Scan for the cell matching the given text and deliver its [x, y] coordinate at center. 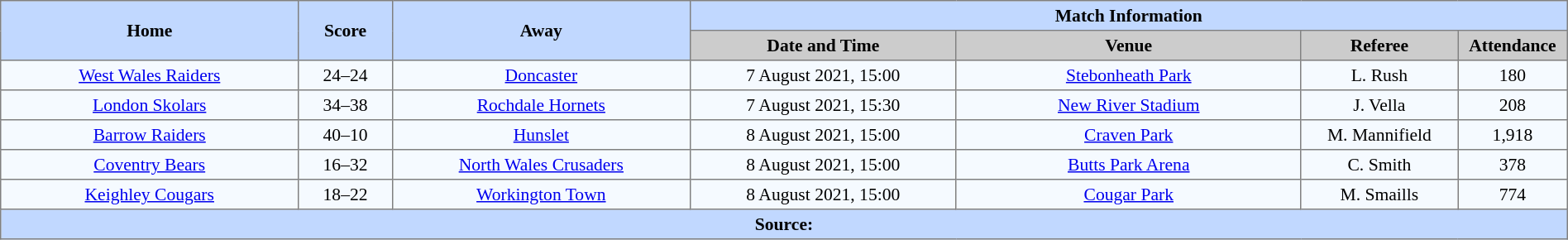
Keighley Cougars [150, 194]
North Wales Crusaders [541, 165]
7 August 2021, 15:00 [823, 75]
18–22 [346, 194]
Venue [1128, 46]
C. Smith [1379, 165]
Source: [784, 224]
Date and Time [823, 46]
Rochdale Hornets [541, 105]
London Skolars [150, 105]
Butts Park Arena [1128, 165]
Referee [1379, 46]
New River Stadium [1128, 105]
Craven Park [1128, 135]
Coventry Bears [150, 165]
180 [1513, 75]
774 [1513, 194]
Attendance [1513, 46]
378 [1513, 165]
34–38 [346, 105]
24–24 [346, 75]
7 August 2021, 15:30 [823, 105]
M. Smaills [1379, 194]
Away [541, 31]
J. Vella [1379, 105]
16–32 [346, 165]
Cougar Park [1128, 194]
Workington Town [541, 194]
Hunslet [541, 135]
Barrow Raiders [150, 135]
West Wales Raiders [150, 75]
Match Information [1128, 16]
Home [150, 31]
L. Rush [1379, 75]
208 [1513, 105]
1,918 [1513, 135]
M. Mannifield [1379, 135]
Doncaster [541, 75]
40–10 [346, 135]
Score [346, 31]
Stebonheath Park [1128, 75]
